Scan for the cell matching the given text and deliver its (x, y) coordinate at center. 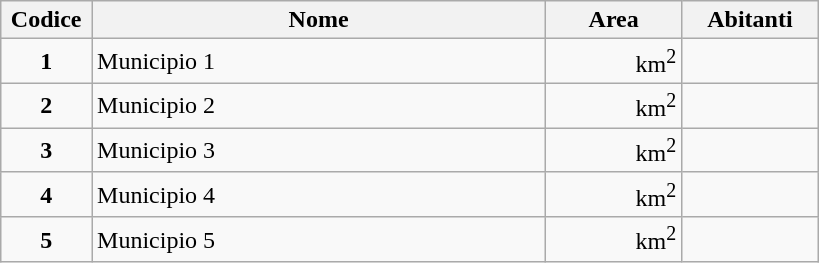
Codice (46, 20)
Abitanti (750, 20)
Area (614, 20)
2 (46, 106)
Municipio 5 (319, 240)
5 (46, 240)
Municipio 4 (319, 194)
4 (46, 194)
Municipio 1 (319, 62)
Nome (319, 20)
Municipio 3 (319, 150)
3 (46, 150)
Municipio 2 (319, 106)
1 (46, 62)
